Provide the (x, y) coordinate of the cell's center where the given text is located.  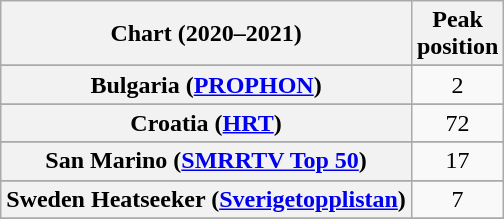
2 (457, 85)
San Marino (SMRRTV Top 50) (206, 161)
72 (457, 123)
Chart (2020–2021) (206, 34)
Croatia (HRT) (206, 123)
Bulgaria (PROPHON) (206, 85)
Peakposition (457, 34)
17 (457, 161)
Sweden Heatseeker (Sverigetopplistan) (206, 199)
7 (457, 199)
